Extract the [X, Y] coordinate from the center of the cell holding the provided text.  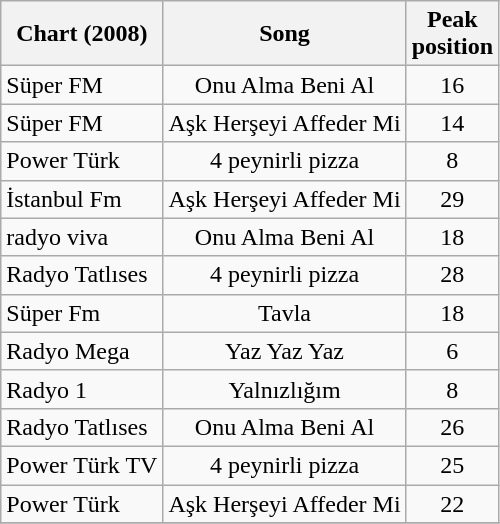
6 [452, 351]
Power Türk TV [82, 465]
25 [452, 465]
28 [452, 275]
Tavla [284, 313]
16 [452, 85]
Radyo Mega [82, 351]
Chart (2008) [82, 34]
radyo viva [82, 237]
Yaz Yaz Yaz [284, 351]
14 [452, 123]
Süper Fm [82, 313]
İstanbul Fm [82, 199]
26 [452, 427]
22 [452, 503]
Song [284, 34]
Peakposition [452, 34]
Yalnızlığım [284, 389]
Radyo 1 [82, 389]
29 [452, 199]
